Determine the [x, y] coordinate at the center of the cell enclosing the given text.  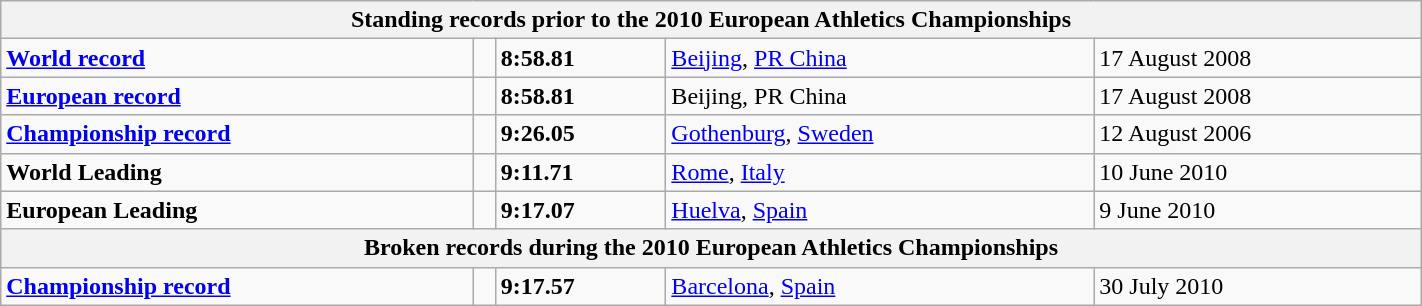
Huelva, Spain [880, 210]
30 July 2010 [1258, 286]
Rome, Italy [880, 172]
Gothenburg, Sweden [880, 134]
10 June 2010 [1258, 172]
9:17.07 [580, 210]
9:26.05 [580, 134]
9:11.71 [580, 172]
9 June 2010 [1258, 210]
Broken records during the 2010 European Athletics Championships [711, 248]
European record [237, 96]
World record [237, 58]
Standing records prior to the 2010 European Athletics Championships [711, 20]
9:17.57 [580, 286]
World Leading [237, 172]
12 August 2006 [1258, 134]
European Leading [237, 210]
Barcelona, Spain [880, 286]
